Identify which cell holds the provided text, then report its [x, y] central coordinate. 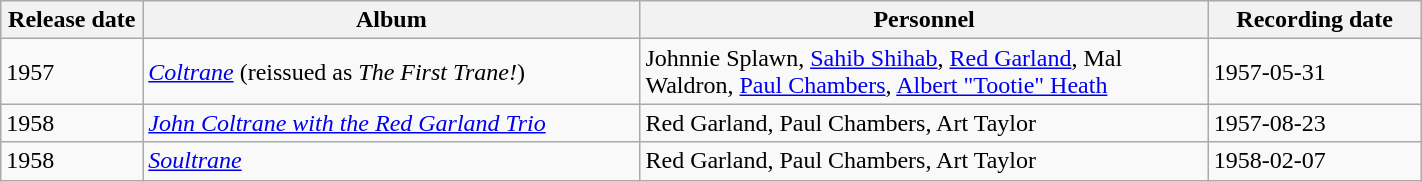
Release date [72, 20]
Johnnie Splawn, Sahib Shihab, Red Garland, Mal Waldron, Paul Chambers, Albert "Tootie" Heath [924, 72]
Album [392, 20]
1957 [72, 72]
Recording date [1314, 20]
Personnel [924, 20]
Soultrane [392, 161]
1958-02-07 [1314, 161]
1957-05-31 [1314, 72]
John Coltrane with the Red Garland Trio [392, 123]
Coltrane (reissued as The First Trane!) [392, 72]
1957-08-23 [1314, 123]
